Output the (X, Y) coordinate of the center of the cell containing the given text.  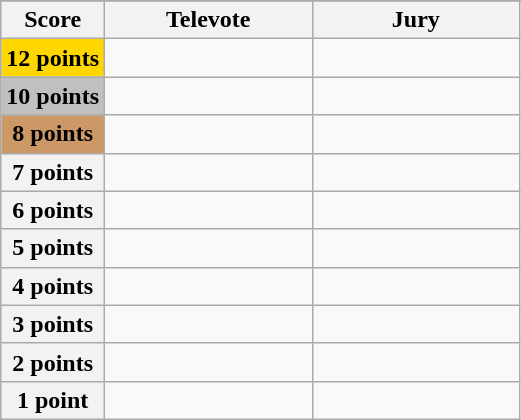
2 points (53, 362)
4 points (53, 286)
5 points (53, 248)
Jury (416, 20)
8 points (53, 134)
7 points (53, 172)
Televote (209, 20)
12 points (53, 58)
1 point (53, 400)
6 points (53, 210)
Score (53, 20)
10 points (53, 96)
3 points (53, 324)
